Return the (X, Y) coordinate for the center point of the cell that contains the specified text.  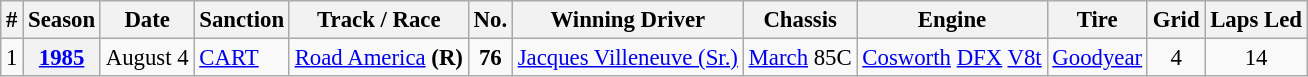
# (12, 20)
76 (490, 58)
Chassis (800, 20)
March 85C (800, 58)
Laps Led (1256, 20)
Tire (1097, 20)
1985 (62, 58)
Jacques Villeneuve (Sr.) (628, 58)
Road America (R) (378, 58)
CART (242, 58)
Track / Race (378, 20)
Season (62, 20)
Date (147, 20)
1 (12, 58)
Sanction (242, 20)
Engine (952, 20)
Cosworth DFX V8t (952, 58)
14 (1256, 58)
Goodyear (1097, 58)
Winning Driver (628, 20)
No. (490, 20)
Grid (1176, 20)
August 4 (147, 58)
4 (1176, 58)
